Provide the [X, Y] coordinate of the cell's center where the given text is located.  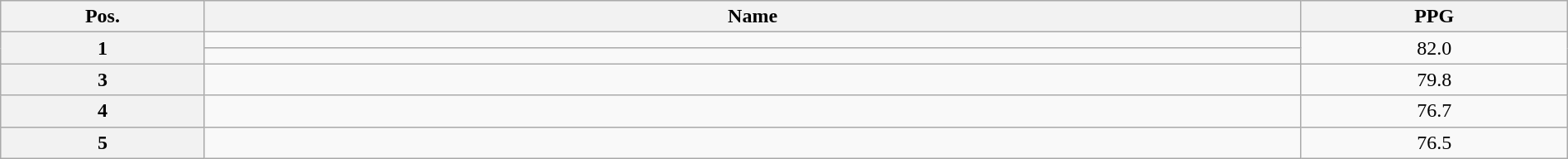
PPG [1434, 17]
3 [103, 79]
5 [103, 142]
79.8 [1434, 79]
1 [103, 48]
Pos. [103, 17]
Name [753, 17]
76.5 [1434, 142]
82.0 [1434, 48]
4 [103, 111]
76.7 [1434, 111]
